Output the (x, y) coordinate of the center of the cell containing the given text.  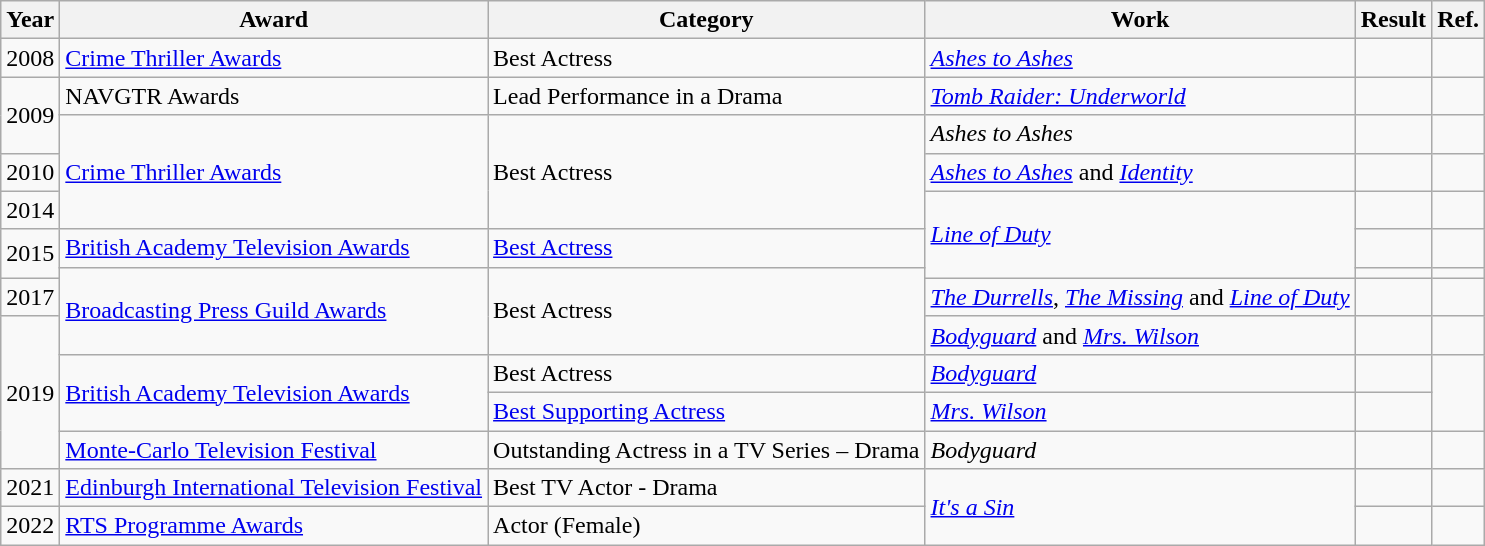
Line of Duty (1140, 234)
2022 (30, 526)
Year (30, 20)
2017 (30, 297)
Category (706, 20)
Mrs. Wilson (1140, 411)
It's a Sin (1140, 507)
Result (1393, 20)
The Durrells, The Missing and Line of Duty (1140, 297)
Best Supporting Actress (706, 411)
Award (274, 20)
Ashes to Ashes and Identity (1140, 172)
Monte-Carlo Television Festival (274, 449)
2015 (30, 254)
Work (1140, 20)
2009 (30, 115)
NAVGTR Awards (274, 96)
Broadcasting Press Guild Awards (274, 310)
Tomb Raider: Underworld (1140, 96)
Outstanding Actress in a TV Series – Drama (706, 449)
Ref. (1458, 20)
2008 (30, 58)
2021 (30, 488)
2019 (30, 392)
2014 (30, 210)
2010 (30, 172)
Best TV Actor - Drama (706, 488)
Bodyguard and Mrs. Wilson (1140, 335)
Edinburgh International Television Festival (274, 488)
Actor (Female) (706, 526)
Lead Performance in a Drama (706, 96)
RTS Programme Awards (274, 526)
